Capture the cell that displays the provided text and extract its (x, y) central coordinate. 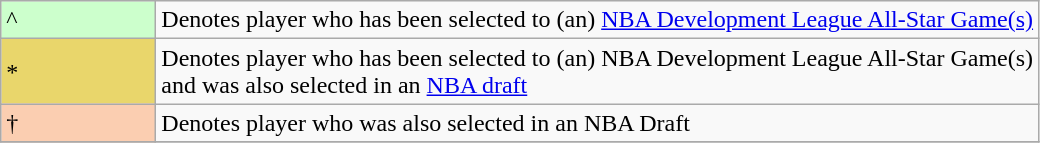
Denotes player who has been selected to (an) NBA Development League All-Star Game(s) and was also selected in an NBA draft (598, 72)
Denotes player who was also selected in an NBA Draft (598, 123)
Denotes player who has been selected to (an) NBA Development League All-Star Game(s) (598, 20)
† (78, 123)
^ (78, 20)
* (78, 72)
